Find where the given text appears and provide that cell's center as (x, y) coordinate. 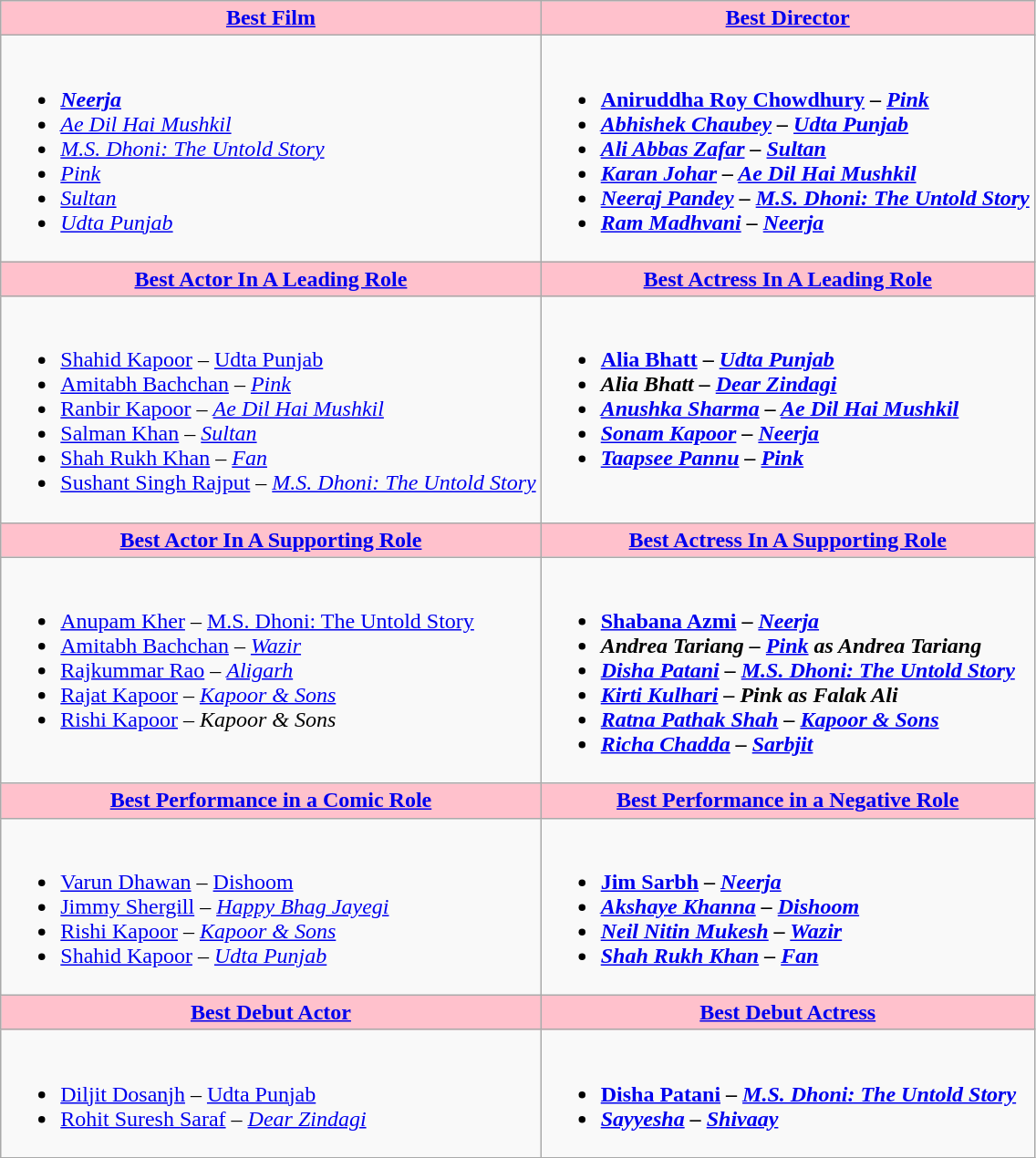
Anupam Kher – M.S. Dhoni: The Untold StoryAmitabh Bachchan – WazirRajkummar Rao – AligarhRajat Kapoor – Kapoor & SonsRishi Kapoor – Kapoor & Sons (271, 670)
Varun Dhawan – DishoomJimmy Shergill – Happy Bhag JayegiRishi Kapoor – Kapoor & SonsShahid Kapoor – Udta Punjab (271, 906)
Best Performance in a Comic Role (271, 801)
Best Actor In A Supporting Role (271, 540)
Alia Bhatt – Udta PunjabAlia Bhatt – Dear ZindagiAnushka Sharma – Ae Dil Hai MushkilSonam Kapoor – NeerjaTaapsee Pannu – Pink (788, 409)
Best Performance in a Negative Role (788, 801)
Best Director (788, 18)
Disha Patani – M.S. Dhoni: The Untold StorySayyesha – Shivaay (788, 1093)
Best Actress In A Supporting Role (788, 540)
Best Actress In A Leading Role (788, 279)
Best Debut Actor (271, 1012)
Best Actor In A Leading Role (271, 279)
Jim Sarbh – NeerjaAkshaye Khanna – DishoomNeil Nitin Mukesh – WazirShah Rukh Khan – Fan (788, 906)
Best Film (271, 18)
Best Debut Actress (788, 1012)
NeerjaAe Dil Hai Mushkil M.S. Dhoni: The Untold StoryPinkSultanUdta Punjab (271, 149)
Diljit Dosanjh – Udta PunjabRohit Suresh Saraf – Dear Zindagi (271, 1093)
